Output the [x, y] coordinate of the center of the cell containing the given text.  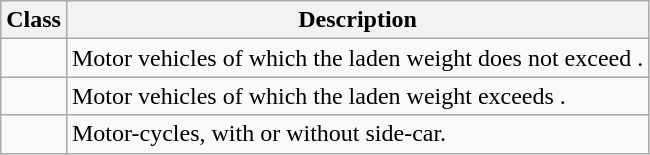
Description [357, 20]
Class [34, 20]
Motor vehicles of which the laden weight does not exceed . [357, 58]
Motor vehicles of which the laden weight exceeds . [357, 96]
Motor-cycles, with or without side-car. [357, 134]
